Capture the cell that displays the provided text and extract its (x, y) central coordinate. 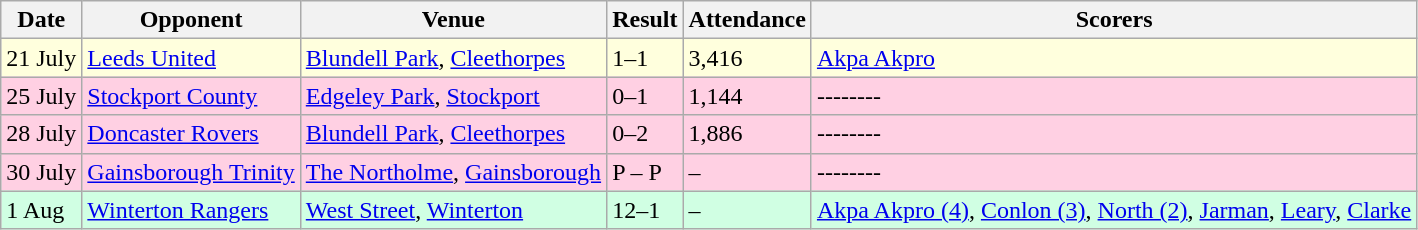
Winterton Rangers (191, 210)
Akpa Akpro (4), Conlon (3), North (2), Jarman, Leary, Clarke (1114, 210)
3,416 (747, 58)
28 July (42, 134)
1 Aug (42, 210)
30 July (42, 172)
1,144 (747, 96)
1,886 (747, 134)
Venue (453, 20)
0–2 (645, 134)
The Northolme, Gainsborough (453, 172)
Akpa Akpro (1114, 58)
Result (645, 20)
Scorers (1114, 20)
Edgeley Park, Stockport (453, 96)
Gainsborough Trinity (191, 172)
12–1 (645, 210)
Date (42, 20)
Opponent (191, 20)
Doncaster Rovers (191, 134)
P – P (645, 172)
1–1 (645, 58)
Stockport County (191, 96)
25 July (42, 96)
West Street, Winterton (453, 210)
21 July (42, 58)
Leeds United (191, 58)
Attendance (747, 20)
0–1 (645, 96)
